Output the (x, y) coordinate of the center of the cell containing the given text.  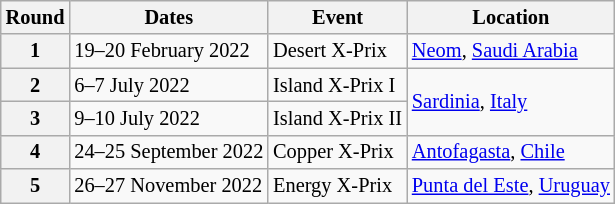
4 (36, 152)
Location (511, 17)
Neom, Saudi Arabia (511, 51)
Antofagasta, Chile (511, 152)
24–25 September 2022 (168, 152)
Sardinia, Italy (511, 102)
Round (36, 17)
Copper X-Prix (338, 152)
26–27 November 2022 (168, 186)
19–20 February 2022 (168, 51)
Island X-Prix I (338, 85)
1 (36, 51)
9–10 July 2022 (168, 118)
Punta del Este, Uruguay (511, 186)
6–7 July 2022 (168, 85)
Island X-Prix II (338, 118)
5 (36, 186)
3 (36, 118)
Desert X-Prix (338, 51)
2 (36, 85)
Dates (168, 17)
Energy X-Prix (338, 186)
Event (338, 17)
